Provide the [x, y] coordinate of the cell's center where the given text is located.  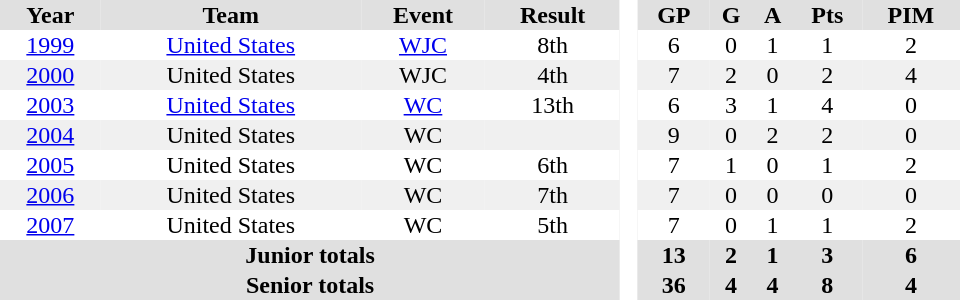
Senior totals [310, 285]
36 [674, 285]
Pts [828, 15]
13 [674, 255]
2007 [50, 225]
2005 [50, 165]
PIM [911, 15]
GP [674, 15]
Year [50, 15]
6th [552, 165]
Result [552, 15]
7th [552, 195]
Event [423, 15]
8 [828, 285]
A [773, 15]
Junior totals [310, 255]
2004 [50, 135]
9 [674, 135]
2000 [50, 75]
5th [552, 225]
4th [552, 75]
2003 [50, 105]
2006 [50, 195]
13th [552, 105]
1999 [50, 45]
Team [231, 15]
G [732, 15]
8th [552, 45]
